Determine the [x, y] coordinate at the center of the cell enclosing the given text.  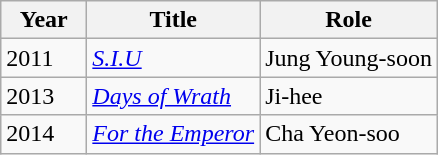
Jung Young-soon [349, 58]
2013 [44, 96]
For the Emperor [174, 134]
Cha Yeon-soo [349, 134]
Year [44, 20]
Days of Wrath [174, 96]
Role [349, 20]
Ji-hee [349, 96]
S.I.U [174, 58]
2014 [44, 134]
2011 [44, 58]
Title [174, 20]
